Return (x, y) of the center of cell containing provided text 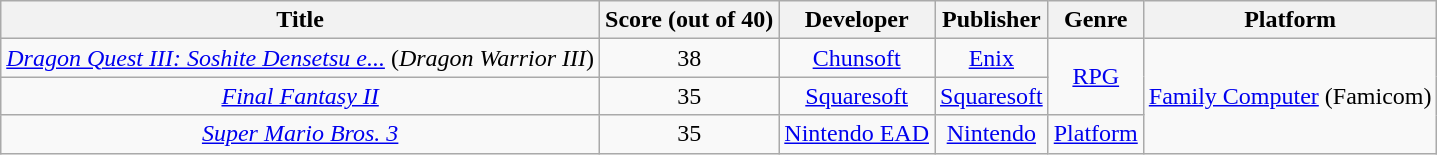
Nintendo (991, 134)
Genre (1096, 20)
RPG (1096, 77)
38 (690, 58)
Family Computer (Famicom) (1290, 96)
Dragon Quest III: Soshite Densetsu e... (Dragon Warrior III) (300, 58)
Final Fantasy II (300, 96)
Developer (857, 20)
Super Mario Bros. 3 (300, 134)
Enix (991, 58)
Title (300, 20)
Score (out of 40) (690, 20)
Chunsoft (857, 58)
Nintendo EAD (857, 134)
Publisher (991, 20)
